Extract the [x, y] coordinate from the center of the cell holding the provided text.  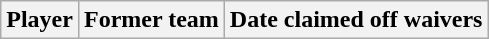
Former team [151, 20]
Date claimed off waivers [356, 20]
Player [40, 20]
